Locate the cell with the specified text and output its (X, Y) center coordinate. 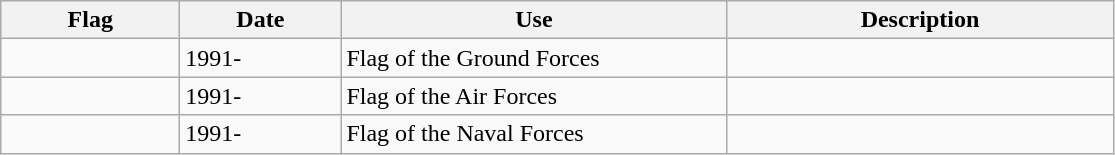
Description (920, 20)
Flag (90, 20)
Flag of the Air Forces (534, 96)
Flag of the Naval Forces (534, 134)
Flag of the Ground Forces (534, 58)
Use (534, 20)
Date (260, 20)
